For the text-containing cell, return its midpoint in (X, Y) coordinate format. 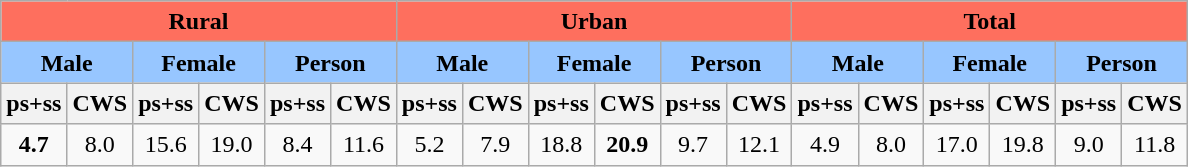
19.8 (1023, 144)
9.0 (1089, 144)
8.4 (297, 144)
20.9 (627, 144)
11.8 (1155, 144)
17.0 (957, 144)
7.9 (495, 144)
Total (990, 22)
Urban (594, 22)
18.8 (561, 144)
4.7 (34, 144)
9.7 (693, 144)
12.1 (759, 144)
4.9 (825, 144)
19.0 (232, 144)
5.2 (429, 144)
11.6 (364, 144)
15.6 (166, 144)
Rural (199, 22)
